Detect which cell encompasses the target text, then output its [X, Y] center coordinate. 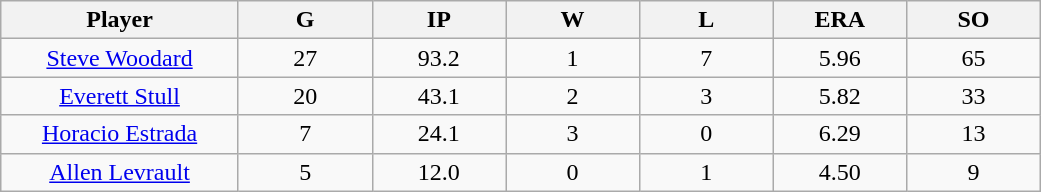
20 [305, 96]
IP [439, 20]
24.1 [439, 134]
12.0 [439, 172]
W [573, 20]
Player [120, 20]
G [305, 20]
5.96 [840, 58]
L [706, 20]
43.1 [439, 96]
Allen Levrault [120, 172]
27 [305, 58]
Everett Stull [120, 96]
13 [974, 134]
Horacio Estrada [120, 134]
93.2 [439, 58]
2 [573, 96]
6.29 [840, 134]
ERA [840, 20]
65 [974, 58]
Steve Woodard [120, 58]
4.50 [840, 172]
33 [974, 96]
5.82 [840, 96]
5 [305, 172]
SO [974, 20]
9 [974, 172]
